Output the [x, y] coordinate of the center of the cell containing the given text.  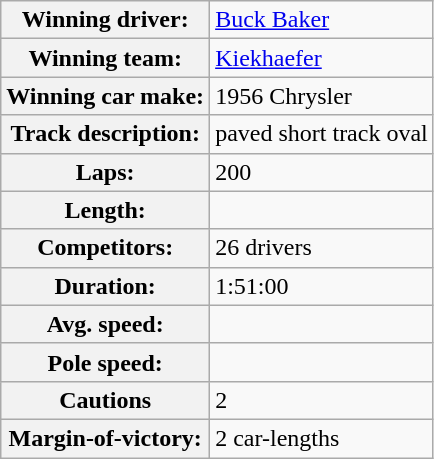
Winning driver: [106, 20]
Pole speed: [106, 362]
Duration: [106, 286]
Length: [106, 210]
Competitors: [106, 248]
1:51:00 [322, 286]
Track description: [106, 134]
1956 Chrysler [322, 96]
Winning car make: [106, 96]
Laps: [106, 172]
Margin-of-victory: [106, 438]
Winning team: [106, 58]
2 [322, 400]
Buck Baker [322, 20]
2 car-lengths [322, 438]
Kiekhaefer [322, 58]
26 drivers [322, 248]
paved short track oval [322, 134]
Avg. speed: [106, 324]
Cautions [106, 400]
200 [322, 172]
